Detect which cell encompasses the target text, then output its (x, y) center coordinate. 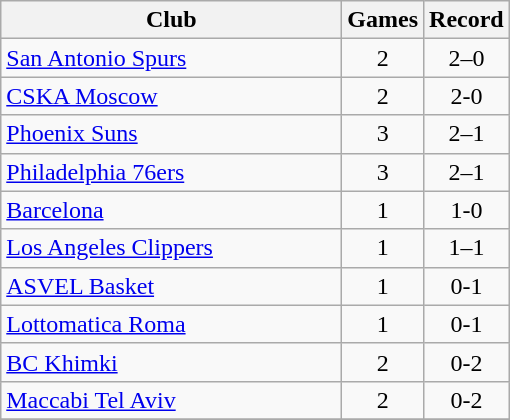
ASVEL Basket (172, 286)
Barcelona (172, 210)
Record (467, 20)
1-0 (467, 210)
Phoenix Suns (172, 134)
BC Khimki (172, 362)
Maccabi Tel Aviv (172, 400)
Club (172, 20)
Los Angeles Clippers (172, 248)
Games (383, 20)
CSKA Moscow (172, 96)
San Antonio Spurs (172, 58)
1–1 (467, 248)
Lottomatica Roma (172, 324)
2-0 (467, 96)
Philadelphia 76ers (172, 172)
2–0 (467, 58)
